Pinpoint the cell where the given text exists, returning its [X, Y] midpoint coordinate. 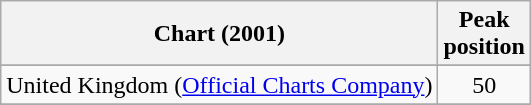
Peakposition [484, 34]
50 [484, 85]
United Kingdom (Official Charts Company) [220, 85]
Chart (2001) [220, 34]
